Find where the given text appears and provide that cell's center as (x, y) coordinate. 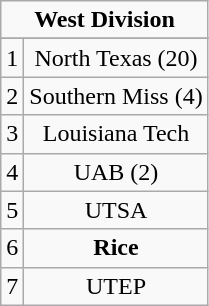
UTEP (116, 286)
Rice (116, 248)
North Texas (20) (116, 58)
UAB (2) (116, 172)
7 (12, 286)
2 (12, 96)
3 (12, 134)
4 (12, 172)
5 (12, 210)
Southern Miss (4) (116, 96)
UTSA (116, 210)
1 (12, 58)
West Division (104, 20)
6 (12, 248)
Louisiana Tech (116, 134)
